From the cell containing the given text, extract its center point as [x, y] coordinate. 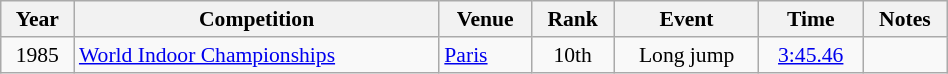
Competition [256, 19]
Notes [906, 19]
Rank [572, 19]
Event [686, 19]
Time [811, 19]
Venue [485, 19]
Year [38, 19]
Long jump [686, 55]
3:45.46 [811, 55]
10th [572, 55]
World Indoor Championships [256, 55]
1985 [38, 55]
Paris [485, 55]
